Extract the [x, y] coordinate from the center of the cell holding the provided text.  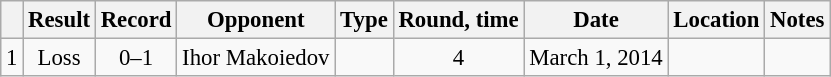
Opponent [256, 20]
Location [716, 20]
1 [12, 58]
Ihor Makoiedov [256, 58]
4 [458, 58]
0–1 [136, 58]
Notes [798, 20]
Result [60, 20]
March 1, 2014 [596, 58]
Record [136, 20]
Date [596, 20]
Loss [60, 58]
Round, time [458, 20]
Type [364, 20]
